Locate the cell with the specified text and output its [X, Y] center coordinate. 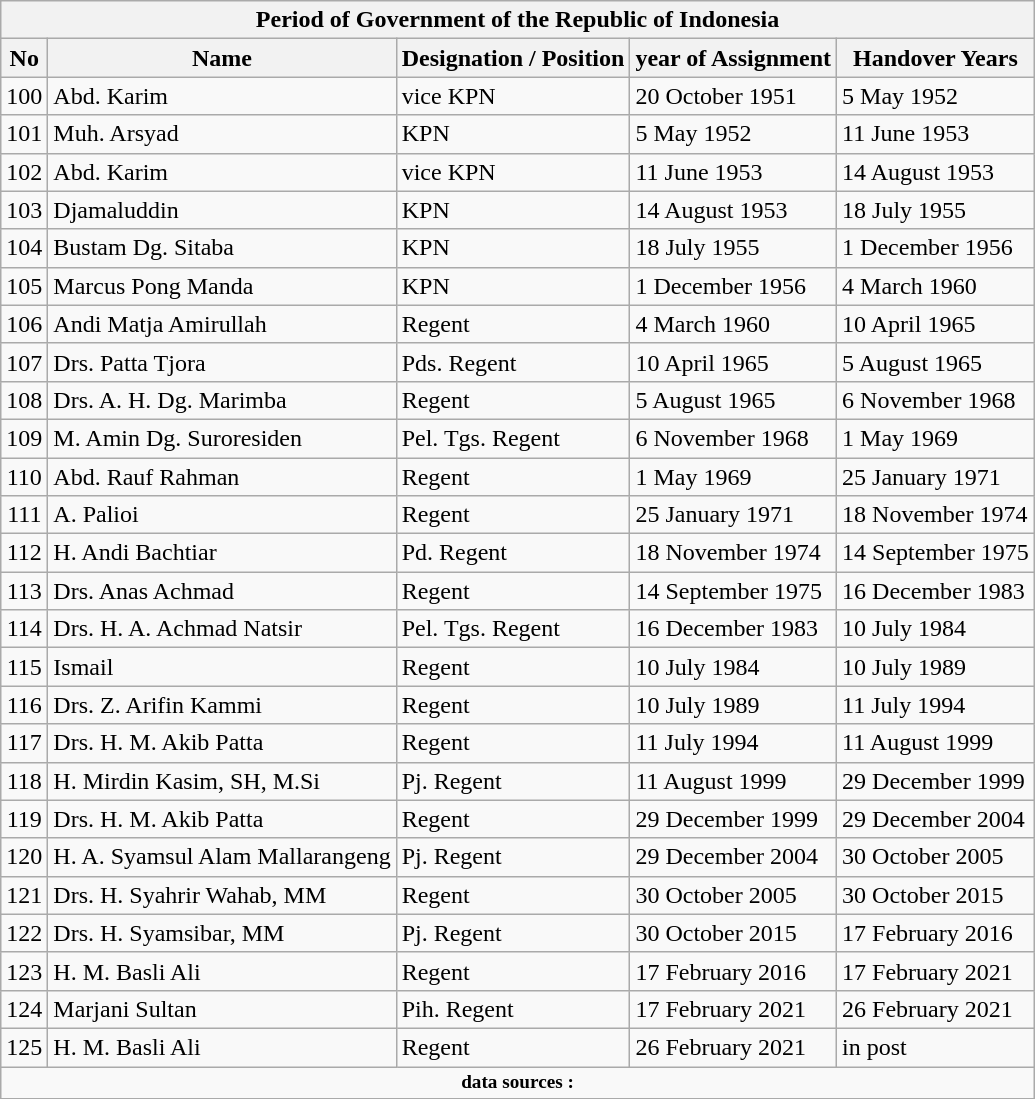
in post [936, 1047]
108 [24, 400]
Drs. H. A. Achmad Natsir [222, 629]
116 [24, 705]
H. A. Syamsul Alam Mallarangeng [222, 857]
year of Assignment [734, 58]
121 [24, 895]
20 October 1951 [734, 96]
101 [24, 134]
Marjani Sultan [222, 1009]
Bustam Dg. Sitaba [222, 248]
104 [24, 248]
117 [24, 743]
Marcus Pong Manda [222, 286]
100 [24, 96]
122 [24, 933]
M. Amin Dg. Suroresiden [222, 438]
Drs. H. Syamsibar, MM [222, 933]
114 [24, 629]
Djamaluddin [222, 210]
Drs. A. H. Dg. Marimba [222, 400]
Pds. Regent [513, 362]
Period of Government of the Republic of Indonesia [518, 20]
H. Andi Bachtiar [222, 553]
Drs. Z. Arifin Kammi [222, 705]
Drs. Anas Achmad [222, 591]
Andi Matja Amirullah [222, 324]
124 [24, 1009]
115 [24, 667]
109 [24, 438]
107 [24, 362]
119 [24, 819]
Drs. H. Syahrir Wahab, MM [222, 895]
Pih. Regent [513, 1009]
Drs. Patta Tjora [222, 362]
data sources : [518, 1082]
111 [24, 515]
112 [24, 553]
102 [24, 172]
118 [24, 781]
105 [24, 286]
Handover Years [936, 58]
Name [222, 58]
A. Palioi [222, 515]
No [24, 58]
103 [24, 210]
Designation / Position [513, 58]
Ismail [222, 667]
Abd. Rauf Rahman [222, 477]
113 [24, 591]
120 [24, 857]
125 [24, 1047]
Muh. Arsyad [222, 134]
110 [24, 477]
H. Mirdin Kasim, SH, M.Si [222, 781]
Pd. Regent [513, 553]
106 [24, 324]
123 [24, 971]
